Output the (x, y) coordinate of the center of the cell containing the given text.  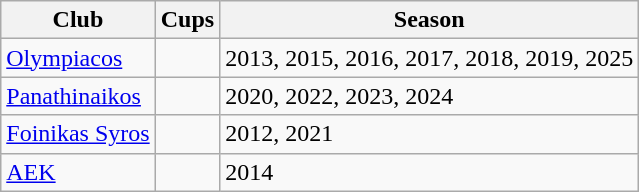
Cups (187, 20)
2013, 2015, 2016, 2017, 2018, 2019, 2025 (430, 58)
AEK (78, 172)
2020, 2022, 2023, 2024 (430, 96)
Panathinaikos (78, 96)
Olympiacos (78, 58)
2012, 2021 (430, 134)
Season (430, 20)
Foinikas Syros (78, 134)
2014 (430, 172)
Club (78, 20)
